Return [X, Y] of the center of cell containing provided text 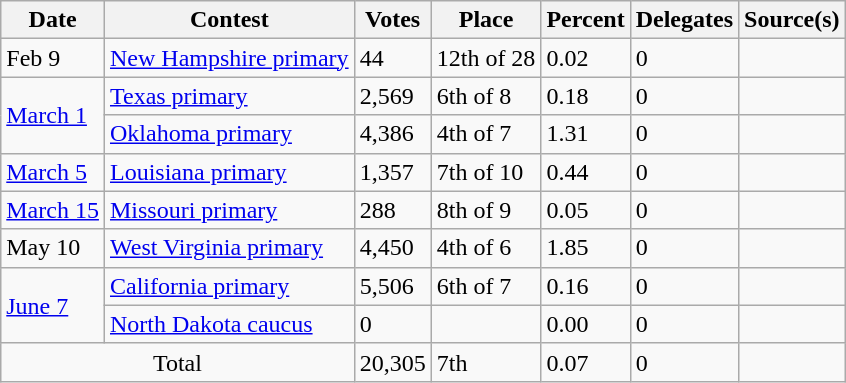
Percent [586, 20]
2,569 [392, 96]
Total [178, 362]
20,305 [392, 362]
6th of 8 [486, 96]
March 5 [53, 172]
0.16 [586, 286]
4th of 6 [486, 248]
California primary [229, 286]
0.00 [586, 324]
May 10 [53, 248]
4,450 [392, 248]
Texas primary [229, 96]
1,357 [392, 172]
New Hampshire primary [229, 58]
Oklahoma primary [229, 134]
March 15 [53, 210]
6th of 7 [486, 286]
Missouri primary [229, 210]
5,506 [392, 286]
44 [392, 58]
Louisiana primary [229, 172]
Date [53, 20]
March 1 [53, 115]
Source(s) [792, 20]
0.02 [586, 58]
June 7 [53, 305]
North Dakota caucus [229, 324]
Delegates [684, 20]
1.31 [586, 134]
Votes [392, 20]
4,386 [392, 134]
12th of 28 [486, 58]
Feb 9 [53, 58]
0.05 [586, 210]
0.18 [586, 96]
0.07 [586, 362]
7th [486, 362]
1.85 [586, 248]
7th of 10 [486, 172]
8th of 9 [486, 210]
Contest [229, 20]
4th of 7 [486, 134]
West Virginia primary [229, 248]
0.44 [586, 172]
288 [392, 210]
Place [486, 20]
